For the text-containing cell, return its midpoint in (X, Y) coordinate format. 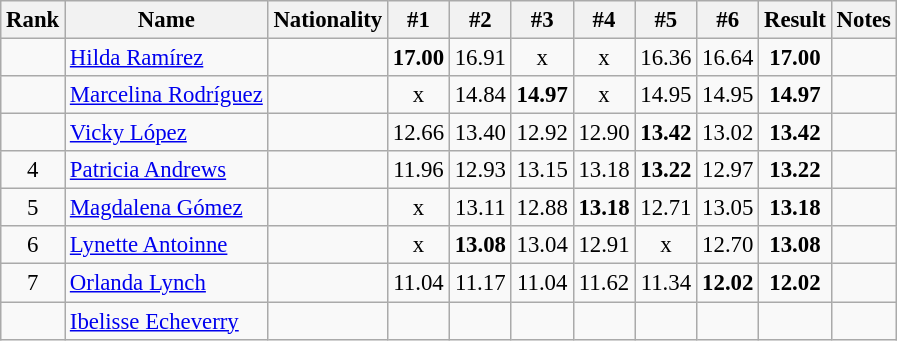
Name (167, 20)
11.96 (419, 170)
13.02 (728, 133)
16.91 (480, 58)
12.66 (419, 133)
14.84 (480, 95)
Marcelina Rodríguez (167, 95)
Magdalena Gómez (167, 208)
Orlanda Lynch (167, 283)
Vicky López (167, 133)
12.93 (480, 170)
Ibelisse Echeverry (167, 321)
4 (33, 170)
13.15 (542, 170)
Nationality (328, 20)
11.62 (604, 283)
11.17 (480, 283)
12.90 (604, 133)
Hilda Ramírez (167, 58)
#6 (728, 20)
13.05 (728, 208)
#2 (480, 20)
#5 (666, 20)
7 (33, 283)
13.40 (480, 133)
12.70 (728, 245)
Patricia Andrews (167, 170)
#4 (604, 20)
16.64 (728, 58)
11.34 (666, 283)
Lynette Antoinne (167, 245)
13.04 (542, 245)
#1 (419, 20)
Notes (864, 20)
#3 (542, 20)
12.97 (728, 170)
13.11 (480, 208)
Rank (33, 20)
12.91 (604, 245)
12.92 (542, 133)
12.88 (542, 208)
16.36 (666, 58)
Result (796, 20)
6 (33, 245)
5 (33, 208)
12.71 (666, 208)
